Search for the cell housing the specified text and yield its [X, Y] center coordinate. 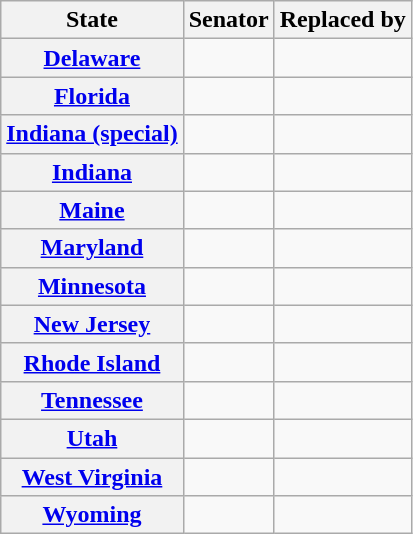
Maryland [92, 248]
Tennessee [92, 400]
Rhode Island [92, 362]
Wyoming [92, 515]
Utah [92, 438]
Replaced by [342, 20]
State [92, 20]
Maine [92, 210]
Florida [92, 96]
New Jersey [92, 324]
Senator [228, 20]
West Virginia [92, 477]
Minnesota [92, 286]
Delaware [92, 58]
Indiana [92, 172]
Indiana (special) [92, 134]
